Output the (x, y) coordinate of the center of the cell containing the given text.  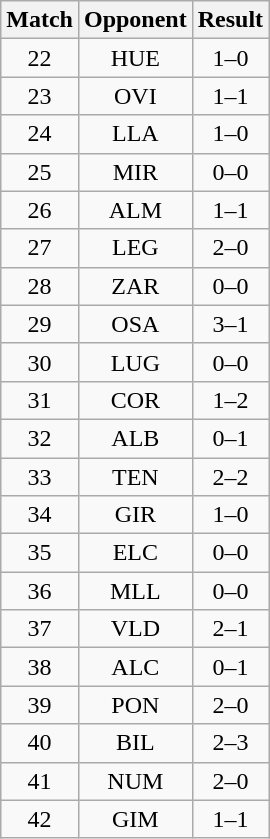
HUE (135, 58)
LEG (135, 248)
Match (40, 20)
25 (40, 172)
TEN (135, 477)
29 (40, 324)
2–1 (230, 629)
41 (40, 781)
Result (230, 20)
2–2 (230, 477)
ZAR (135, 286)
COR (135, 400)
26 (40, 210)
NUM (135, 781)
1–2 (230, 400)
30 (40, 362)
PON (135, 705)
24 (40, 134)
GIM (135, 819)
VLD (135, 629)
OSA (135, 324)
31 (40, 400)
28 (40, 286)
39 (40, 705)
23 (40, 96)
22 (40, 58)
32 (40, 438)
33 (40, 477)
2–3 (230, 743)
Opponent (135, 20)
40 (40, 743)
BIL (135, 743)
MIR (135, 172)
37 (40, 629)
ELC (135, 553)
OVI (135, 96)
MLL (135, 591)
ALB (135, 438)
36 (40, 591)
GIR (135, 515)
ALM (135, 210)
LLA (135, 134)
42 (40, 819)
3–1 (230, 324)
34 (40, 515)
ALC (135, 667)
38 (40, 667)
35 (40, 553)
27 (40, 248)
LUG (135, 362)
